From the cell containing the given text, extract its center point as (x, y) coordinate. 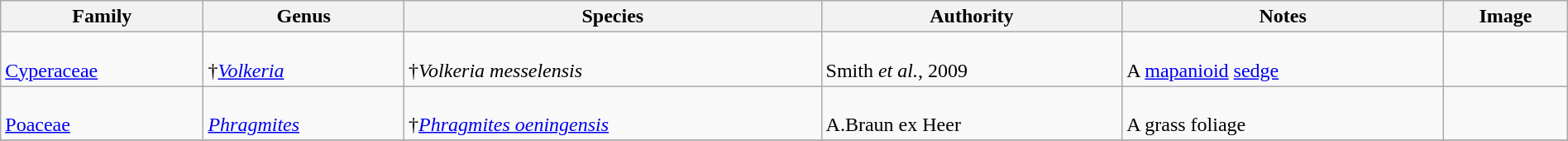
A grass foliage (1284, 113)
Authority (972, 17)
Family (103, 17)
Phragmites (304, 113)
†Phragmites oeningensis (613, 113)
A.Braun ex Heer (972, 113)
†Volkeria messelensis (613, 60)
Notes (1284, 17)
†Volkeria (304, 60)
Cyperaceae (103, 60)
Smith et al., 2009 (972, 60)
Poaceae (103, 113)
A mapanioid sedge (1284, 60)
Species (613, 17)
Image (1506, 17)
Genus (304, 17)
